For the text-containing cell, return its midpoint in (x, y) coordinate format. 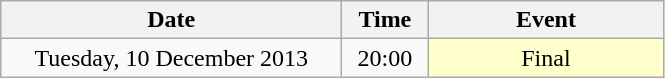
Date (172, 20)
Tuesday, 10 December 2013 (172, 58)
20:00 (385, 58)
Final (546, 58)
Event (546, 20)
Time (385, 20)
